Find where the given text appears and provide that cell's center as (x, y) coordinate. 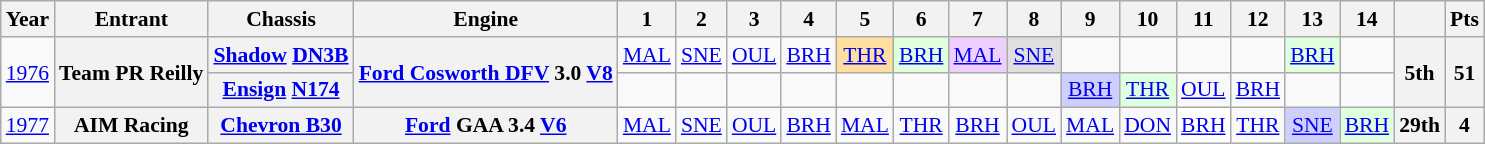
6 (922, 19)
1 (647, 19)
5 (865, 19)
5th (1420, 72)
Ensign N174 (280, 90)
Ford Cosworth DFV 3.0 V8 (486, 72)
13 (1312, 19)
Chassis (280, 19)
Entrant (131, 19)
Ford GAA 3.4 V6 (486, 126)
10 (1148, 19)
Year (28, 19)
Shadow DN3B (280, 55)
9 (1090, 19)
29th (1420, 126)
Pts (1464, 19)
2 (702, 19)
11 (1204, 19)
Team PR Reilly (131, 72)
3 (754, 19)
12 (1258, 19)
Chevron B30 (280, 126)
7 (977, 19)
51 (1464, 72)
AIM Racing (131, 126)
14 (1368, 19)
DON (1148, 126)
Engine (486, 19)
8 (1034, 19)
1977 (28, 126)
1976 (28, 72)
